Output the [x, y] coordinate of the center of the cell containing the given text.  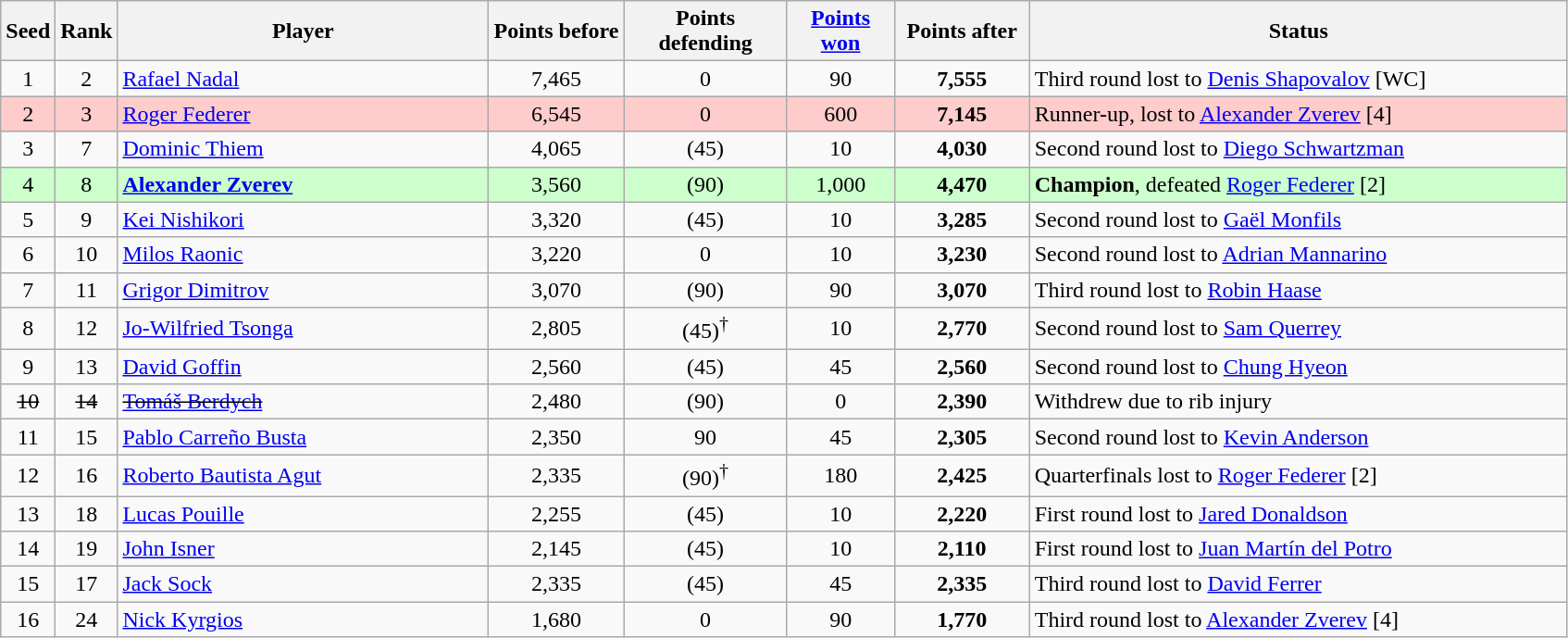
2,480 [556, 402]
Player [304, 31]
180 [840, 476]
2,390 [962, 402]
1,680 [556, 619]
7,145 [962, 114]
4,470 [962, 184]
(90)† [705, 476]
2,805 [556, 328]
John Isner [304, 549]
6 [28, 255]
Roberto Bautista Agut [304, 476]
2,305 [962, 437]
17 [87, 584]
2,220 [962, 514]
Second round lost to Diego Schwartzman [1298, 149]
4,030 [962, 149]
Quarterfinals lost to Roger Federer [2] [1298, 476]
1 [28, 79]
Third round lost to Robin Haase [1298, 290]
1,000 [840, 184]
Points before [556, 31]
Pablo Carreño Busta [304, 437]
Jo-Wilfried Tsonga [304, 328]
Second round lost to Chung Hyeon [1298, 367]
19 [87, 549]
Lucas Pouille [304, 514]
Runner-up, lost to Alexander Zverev [4] [1298, 114]
(45)† [705, 328]
Rank [87, 31]
18 [87, 514]
Third round lost to Alexander Zverev [4] [1298, 619]
Points defending [705, 31]
Tomáš Berdych [304, 402]
Status [1298, 31]
2,145 [556, 549]
7,555 [962, 79]
600 [840, 114]
Second round lost to Adrian Mannarino [1298, 255]
3,320 [556, 219]
Points after [962, 31]
Seed [28, 31]
1,770 [962, 619]
Grigor Dimitrov [304, 290]
Rafael Nadal [304, 79]
Alexander Zverev [304, 184]
2,255 [556, 514]
Champion, defeated Roger Federer [2] [1298, 184]
4 [28, 184]
Second round lost to Gaël Monfils [1298, 219]
4,065 [556, 149]
Roger Federer [304, 114]
Third round lost to David Ferrer [1298, 584]
First round lost to Juan Martín del Potro [1298, 549]
3,230 [962, 255]
Third round lost to Denis Shapovalov [WC] [1298, 79]
Points won [840, 31]
Withdrew due to rib injury [1298, 402]
Jack Sock [304, 584]
7,465 [556, 79]
Second round lost to Kevin Anderson [1298, 437]
Kei Nishikori [304, 219]
3,285 [962, 219]
Second round lost to Sam Querrey [1298, 328]
Nick Kyrgios [304, 619]
David Goffin [304, 367]
6,545 [556, 114]
3,560 [556, 184]
24 [87, 619]
Dominic Thiem [304, 149]
2,350 [556, 437]
3,220 [556, 255]
First round lost to Jared Donaldson [1298, 514]
2,770 [962, 328]
2,425 [962, 476]
Milos Raonic [304, 255]
5 [28, 219]
2,110 [962, 549]
